Return the [x, y] coordinate for the center point of the cell that contains the specified text.  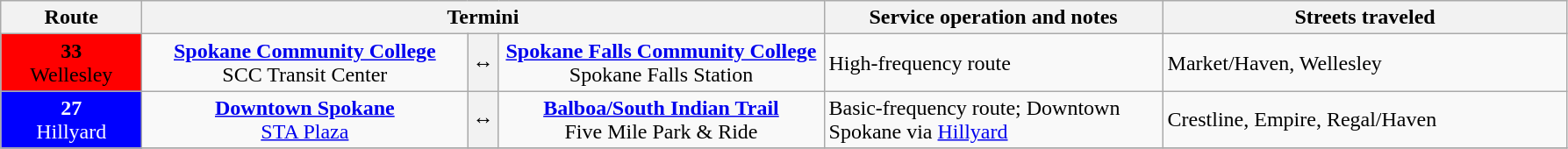
Balboa/South Indian TrailFive Mile Park & Ride [662, 119]
Service operation and notes [993, 18]
Crestline, Empire, Regal/Haven [1365, 119]
Route [72, 18]
27Hillyard [72, 119]
Downtown Spokane STA Plaza [305, 119]
Spokane Falls Community CollegeSpokane Falls Station [662, 63]
Termini [483, 18]
Market/Haven, Wellesley [1365, 63]
Spokane Community CollegeSCC Transit Center [305, 63]
33Wellesley [72, 63]
Streets traveled [1365, 18]
High-frequency route [993, 63]
Basic-frequency route; Downtown Spokane via Hillyard [993, 119]
